Output the [X, Y] coordinate of the center of the cell containing the given text.  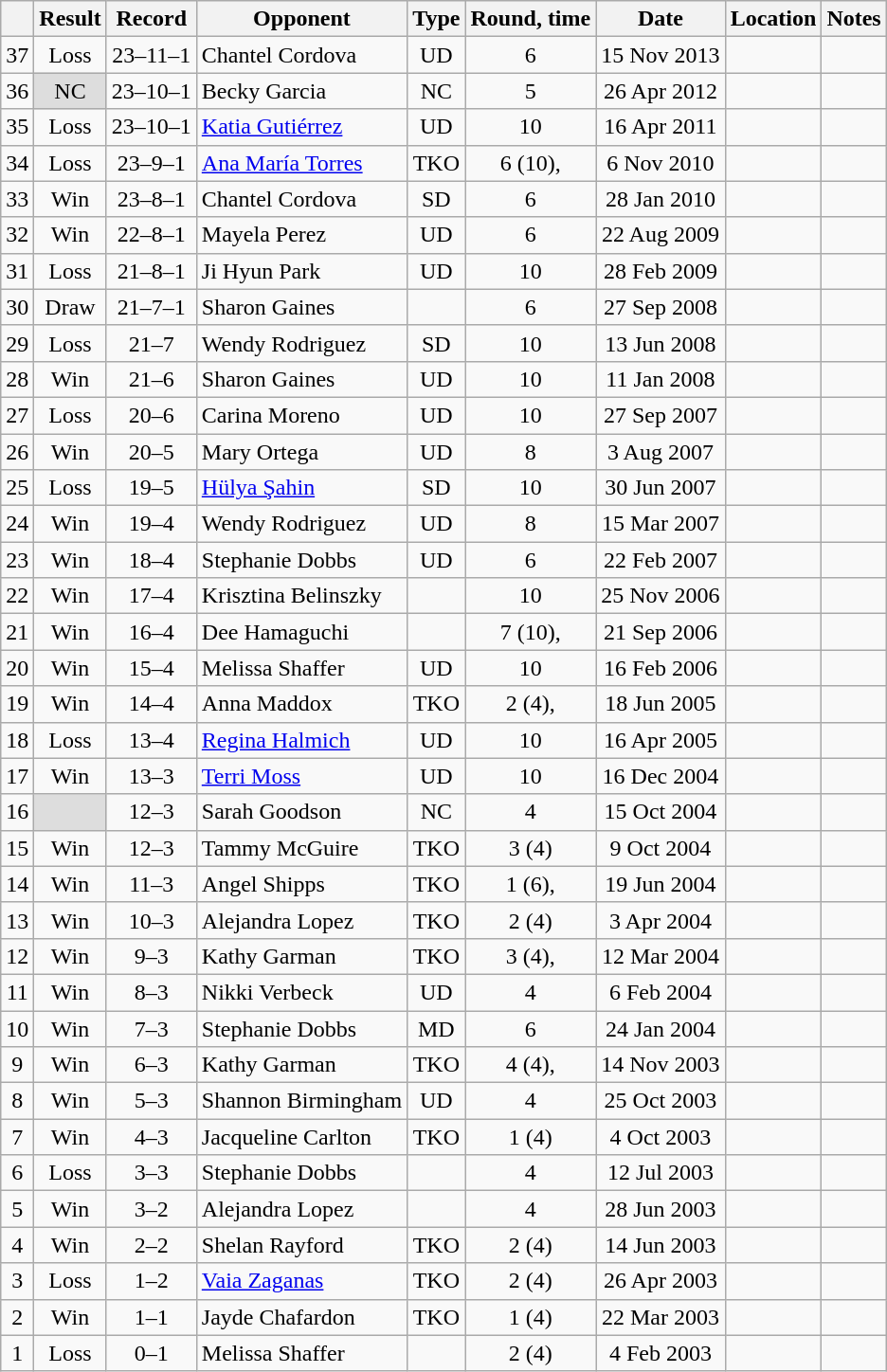
21 Sep 2006 [661, 632]
21–7–1 [152, 307]
Mary Ortega [301, 452]
19 [17, 704]
Vaia Zaganas [301, 1281]
3 (4), [531, 956]
Type [436, 19]
Hülya Şahin [301, 488]
17–4 [152, 596]
15–4 [152, 668]
7 (10), [531, 632]
22 Mar 2003 [661, 1317]
18–4 [152, 560]
Result [70, 19]
Katia Gutiérrez [301, 127]
14 [17, 884]
17 [17, 776]
21 [17, 632]
20–5 [152, 452]
12 [17, 956]
22 Aug 2009 [661, 235]
Shelan Rayford [301, 1245]
Opponent [301, 19]
3–3 [152, 1173]
Record [152, 19]
15 Mar 2007 [661, 524]
31 [17, 271]
3 Aug 2007 [661, 452]
16 Feb 2006 [661, 668]
30 Jun 2007 [661, 488]
22 [17, 596]
Becky Garcia [301, 91]
22–8–1 [152, 235]
14 Jun 2003 [661, 1245]
28 Feb 2009 [661, 271]
22 Feb 2007 [661, 560]
16–4 [152, 632]
Ana María Torres [301, 163]
Location [773, 19]
19–5 [152, 488]
2 (4), [531, 704]
32 [17, 235]
20 [17, 668]
1 (6), [531, 884]
1 [17, 1353]
1–1 [152, 1317]
13 [17, 920]
Angel Shipps [301, 884]
25 Oct 2003 [661, 1101]
6 Feb 2004 [661, 992]
Draw [70, 307]
9–3 [152, 956]
19–4 [152, 524]
Mayela Perez [301, 235]
6 (10), [531, 163]
Terri Moss [301, 776]
Regina Halmich [301, 740]
1–2 [152, 1281]
16 Apr 2011 [661, 127]
Nikki Verbeck [301, 992]
8–3 [152, 992]
24 [17, 524]
Round, time [531, 19]
18 [17, 740]
Krisztina Belinszky [301, 596]
15 Nov 2013 [661, 55]
12 Mar 2004 [661, 956]
14–4 [152, 704]
Shannon Birmingham [301, 1101]
20–6 [152, 415]
9 [17, 1065]
16 [17, 812]
27 Sep 2008 [661, 307]
Dee Hamaguchi [301, 632]
13–3 [152, 776]
24 Jan 2004 [661, 1028]
35 [17, 127]
2 [17, 1317]
23–11–1 [152, 55]
21–6 [152, 379]
34 [17, 163]
Ji Hyun Park [301, 271]
11 Jan 2008 [661, 379]
Carina Moreno [301, 415]
36 [17, 91]
27 Sep 2007 [661, 415]
25 Nov 2006 [661, 596]
26 Apr 2012 [661, 91]
33 [17, 199]
6 Nov 2010 [661, 163]
28 Jun 2003 [661, 1209]
15 [17, 848]
16 Dec 2004 [661, 776]
4 Oct 2003 [661, 1137]
28 [17, 379]
2–2 [152, 1245]
13–4 [152, 740]
30 [17, 307]
9 Oct 2004 [661, 848]
Tammy McGuire [301, 848]
7–3 [152, 1028]
29 [17, 343]
3 (4) [531, 848]
7 [17, 1137]
23 [17, 560]
23–9–1 [152, 163]
14 Nov 2003 [661, 1065]
Sarah Goodson [301, 812]
13 Jun 2008 [661, 343]
37 [17, 55]
18 Jun 2005 [661, 704]
Notes [854, 19]
MD [436, 1028]
11–3 [152, 884]
21–8–1 [152, 271]
4–3 [152, 1137]
3 Apr 2004 [661, 920]
3 [17, 1281]
11 [17, 992]
Anna Maddox [301, 704]
Date [661, 19]
23–8–1 [152, 199]
26 [17, 452]
4 (4), [531, 1065]
0–1 [152, 1353]
19 Jun 2004 [661, 884]
6–3 [152, 1065]
25 [17, 488]
Jayde Chafardon [301, 1317]
3–2 [152, 1209]
5–3 [152, 1101]
10–3 [152, 920]
16 Apr 2005 [661, 740]
27 [17, 415]
21–7 [152, 343]
12 Jul 2003 [661, 1173]
4 Feb 2003 [661, 1353]
15 Oct 2004 [661, 812]
Jacqueline Carlton [301, 1137]
26 Apr 2003 [661, 1281]
28 Jan 2010 [661, 199]
